Search for the cell housing the specified text and yield its (X, Y) center coordinate. 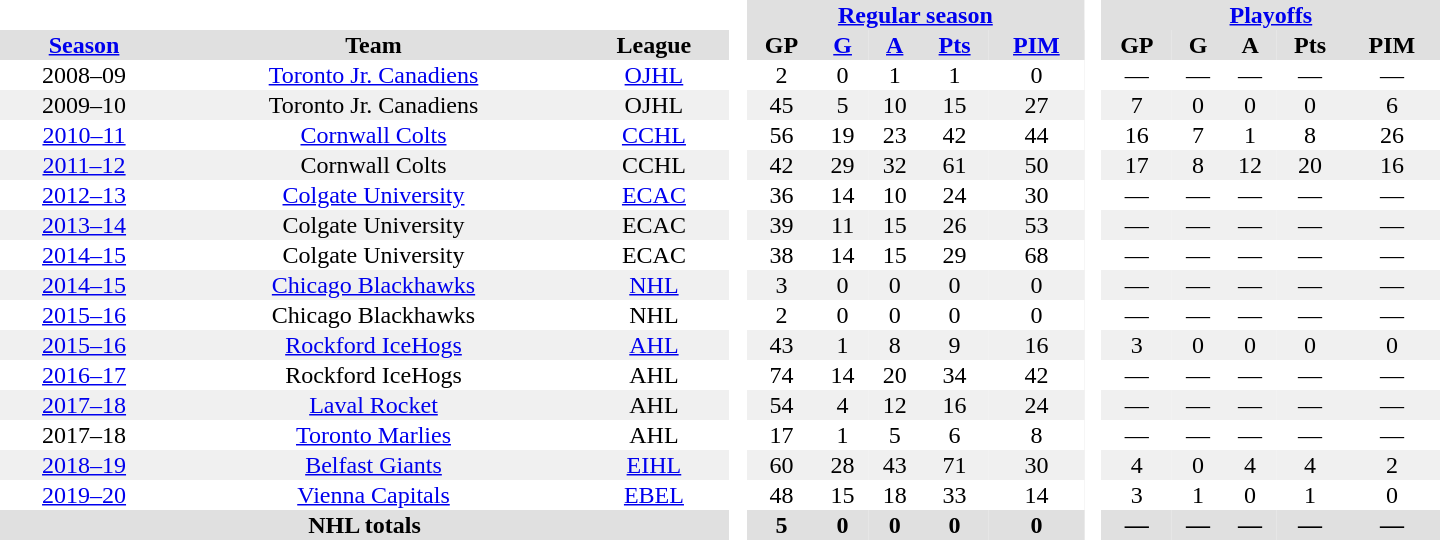
2018–19 (84, 465)
Belfast Giants (374, 465)
44 (1036, 135)
11 (843, 225)
2019–20 (84, 495)
Season (84, 45)
68 (1036, 255)
2010–11 (84, 135)
2016–17 (84, 375)
45 (781, 105)
48 (781, 495)
Regular season (915, 15)
38 (781, 255)
Vienna Capitals (374, 495)
EIHL (654, 465)
2013–14 (84, 225)
27 (1036, 105)
33 (955, 495)
NHL totals (364, 525)
League (654, 45)
Playoffs (1271, 15)
61 (955, 165)
Toronto Marlies (374, 435)
39 (781, 225)
Laval Rocket (374, 405)
23 (895, 135)
Team (374, 45)
71 (955, 465)
2011–12 (84, 165)
18 (895, 495)
EBEL (654, 495)
19 (843, 135)
36 (781, 195)
50 (1036, 165)
53 (1036, 225)
54 (781, 405)
9 (955, 345)
2009–10 (84, 105)
28 (843, 465)
2008–09 (84, 75)
32 (895, 165)
60 (781, 465)
34 (955, 375)
2012–13 (84, 195)
56 (781, 135)
74 (781, 375)
